Find where the given text appears and provide that cell's center as (x, y) coordinate. 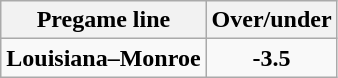
-3.5 (272, 58)
Over/under (272, 20)
Pregame line (104, 20)
Louisiana–Monroe (104, 58)
